Find where the given text appears and provide that cell's center as (X, Y) coordinate. 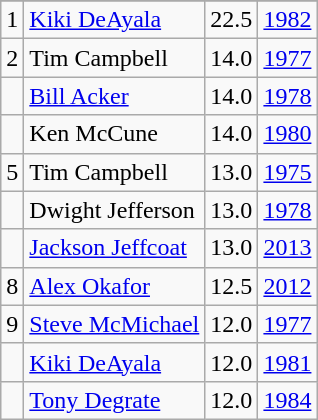
1981 (288, 362)
9 (12, 324)
5 (12, 172)
Bill Acker (114, 96)
Steve McMichael (114, 324)
1 (12, 20)
1984 (288, 400)
22.5 (232, 20)
2 (12, 58)
1982 (288, 20)
1980 (288, 134)
2013 (288, 248)
Dwight Jefferson (114, 210)
Jackson Jeffcoat (114, 248)
2012 (288, 286)
1975 (288, 172)
Tony Degrate (114, 400)
Alex Okafor (114, 286)
8 (12, 286)
Ken McCune (114, 134)
12.5 (232, 286)
